Locate the cell with the specified text and output its [x, y] center coordinate. 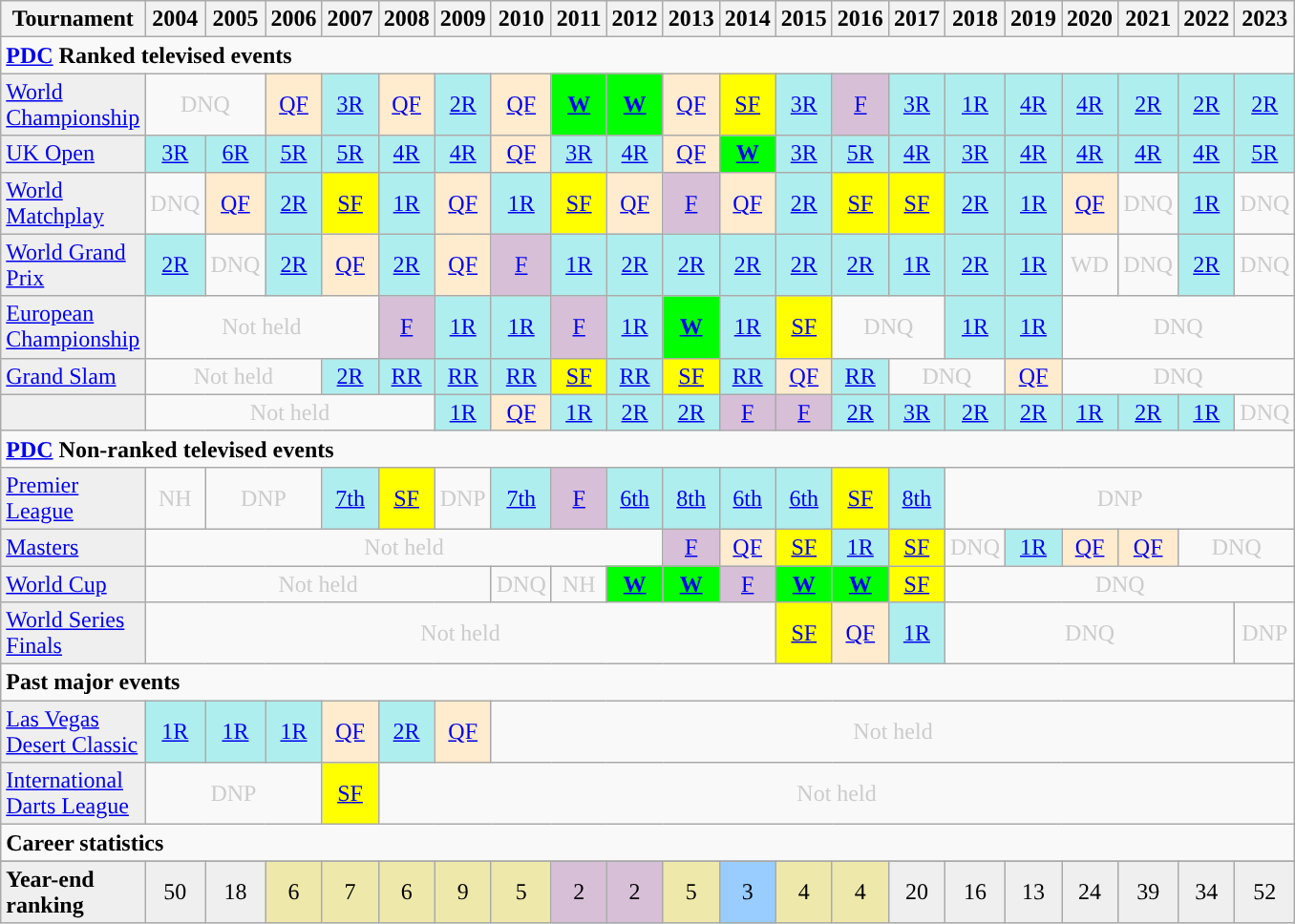
WD [1091, 265]
9 [462, 892]
2019 [1033, 19]
20 [917, 892]
2018 [974, 19]
6R [235, 154]
2023 [1264, 19]
2006 [294, 19]
2008 [407, 19]
PDC Ranked televised events [647, 55]
2009 [462, 19]
Career statistics [647, 843]
2021 [1148, 19]
2022 [1207, 19]
13 [1033, 892]
World Matchplay [73, 202]
2007 [350, 19]
Premier League [73, 498]
Tournament [73, 19]
Past major events [647, 682]
Year-end ranking [73, 892]
Grand Slam [73, 376]
2004 [176, 19]
Masters [73, 547]
7 [350, 892]
52 [1264, 892]
2010 [521, 19]
Las Vegas Desert Classic [73, 731]
World Grand Prix [73, 265]
2015 [804, 19]
2017 [917, 19]
24 [1091, 892]
World Cup [73, 583]
2011 [579, 19]
European Championship [73, 326]
18 [235, 892]
UK Open [73, 154]
2016 [860, 19]
39 [1148, 892]
2014 [747, 19]
3 [747, 892]
16 [974, 892]
34 [1207, 892]
World Series Finals [73, 634]
2005 [235, 19]
2020 [1091, 19]
2013 [691, 19]
World Championship [73, 105]
International Darts League [73, 794]
2012 [634, 19]
50 [176, 892]
PDC Non-ranked televised events [647, 449]
